For the text-containing cell, return its midpoint in (x, y) coordinate format. 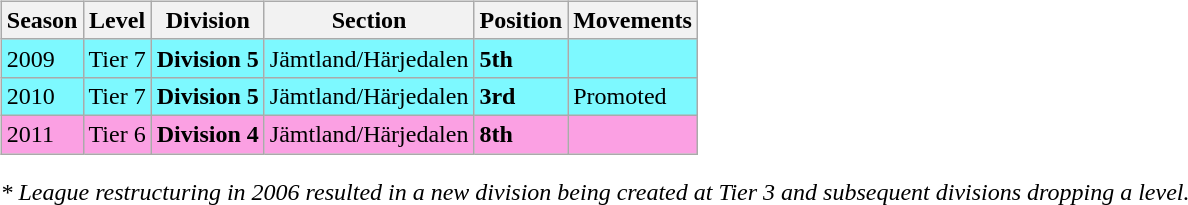
8th (521, 134)
Position (521, 20)
Section (369, 20)
2009 (42, 58)
3rd (521, 96)
2010 (42, 96)
Division (208, 20)
2011 (42, 134)
Promoted (633, 96)
Tier 6 (117, 134)
5th (521, 58)
Movements (633, 20)
Division 4 (208, 134)
Season (42, 20)
Level (117, 20)
